Pinpoint the cell where the given text exists, returning its [x, y] midpoint coordinate. 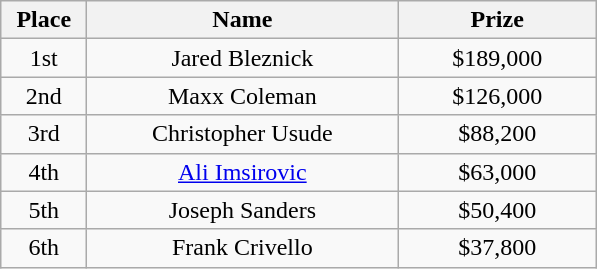
$63,000 [498, 172]
Joseph Sanders [242, 210]
Prize [498, 20]
Name [242, 20]
$50,400 [498, 210]
Christopher Usude [242, 134]
5th [44, 210]
Place [44, 20]
$189,000 [498, 58]
6th [44, 248]
3rd [44, 134]
1st [44, 58]
2nd [44, 96]
$37,800 [498, 248]
Maxx Coleman [242, 96]
$126,000 [498, 96]
Ali Imsirovic [242, 172]
Frank Crivello [242, 248]
$88,200 [498, 134]
Jared Bleznick [242, 58]
4th [44, 172]
